Provide the [X, Y] coordinate of the cell's center where the given text is located.  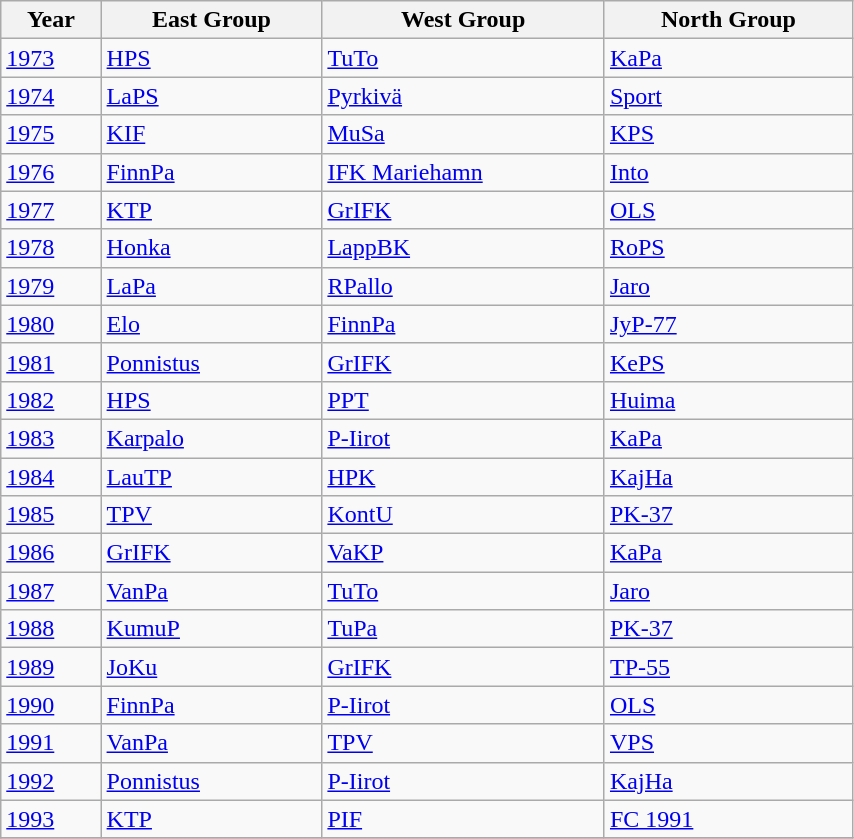
KIF [212, 134]
1977 [51, 210]
1989 [51, 667]
1987 [51, 591]
VPS [728, 743]
IFK Mariehamn [464, 172]
1978 [51, 248]
1982 [51, 400]
RoPS [728, 248]
LaPS [212, 96]
JyP-77 [728, 324]
Karpalo [212, 438]
1992 [51, 781]
1984 [51, 477]
LaPa [212, 286]
LauTP [212, 477]
Pyrkivä [464, 96]
TP-55 [728, 667]
Into [728, 172]
1983 [51, 438]
1993 [51, 819]
TuPa [464, 629]
1979 [51, 286]
1973 [51, 58]
1975 [51, 134]
Huima [728, 400]
1988 [51, 629]
1991 [51, 743]
Year [51, 20]
Sport [728, 96]
1981 [51, 362]
KPS [728, 134]
Honka [212, 248]
KePS [728, 362]
HPK [464, 477]
West Group [464, 20]
KumuP [212, 629]
FC 1991 [728, 819]
1974 [51, 96]
PIF [464, 819]
1976 [51, 172]
1985 [51, 515]
1986 [51, 553]
KontU [464, 515]
VaKP [464, 553]
RPallo [464, 286]
1990 [51, 705]
Elo [212, 324]
PPT [464, 400]
JoKu [212, 667]
North Group [728, 20]
East Group [212, 20]
LappBK [464, 248]
MuSa [464, 134]
1980 [51, 324]
